Return [X, Y] of the center of cell containing provided text 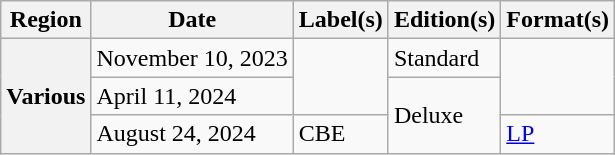
Format(s) [558, 20]
Date [192, 20]
November 10, 2023 [192, 58]
Deluxe [444, 115]
August 24, 2024 [192, 134]
Various [46, 96]
LP [558, 134]
Standard [444, 58]
Label(s) [340, 20]
April 11, 2024 [192, 96]
Edition(s) [444, 20]
CBE [340, 134]
Region [46, 20]
